Return the [x, y] coordinate for the center point of the cell that contains the specified text.  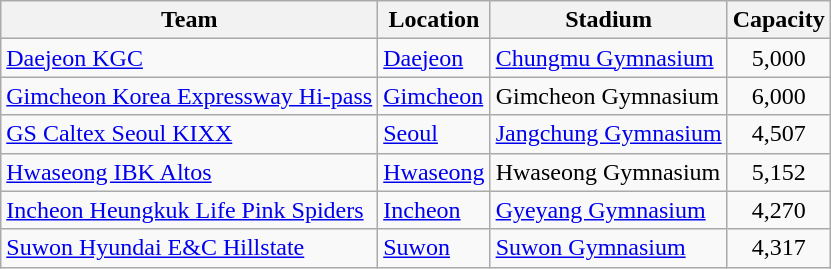
Location [434, 20]
Gimcheon Gymnasium [608, 96]
Suwon [434, 248]
Suwon Hyundai E&C Hillstate [190, 248]
Daejeon [434, 58]
Hwaseong Gymnasium [608, 172]
Suwon Gymnasium [608, 248]
Gimcheon [434, 96]
Incheon [434, 210]
GS Caltex Seoul KIXX [190, 134]
4,270 [778, 210]
Incheon Heungkuk Life Pink Spiders [190, 210]
5,000 [778, 58]
Gyeyang Gymnasium [608, 210]
Jangchung Gymnasium [608, 134]
4,507 [778, 134]
4,317 [778, 248]
Capacity [778, 20]
6,000 [778, 96]
Daejeon KGC [190, 58]
Hwaseong [434, 172]
Gimcheon Korea Expressway Hi-pass [190, 96]
Hwaseong IBK Altos [190, 172]
Stadium [608, 20]
Chungmu Gymnasium [608, 58]
Seoul [434, 134]
Team [190, 20]
5,152 [778, 172]
